Detect which cell encompasses the target text, then output its (X, Y) center coordinate. 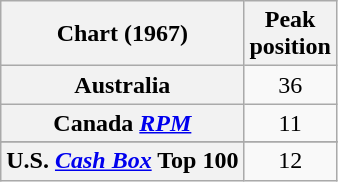
Canada RPM (122, 123)
12 (290, 161)
Chart (1967) (122, 34)
Peakposition (290, 34)
36 (290, 85)
11 (290, 123)
Australia (122, 85)
U.S. Cash Box Top 100 (122, 161)
